Detect which cell encompasses the target text, then output its (x, y) center coordinate. 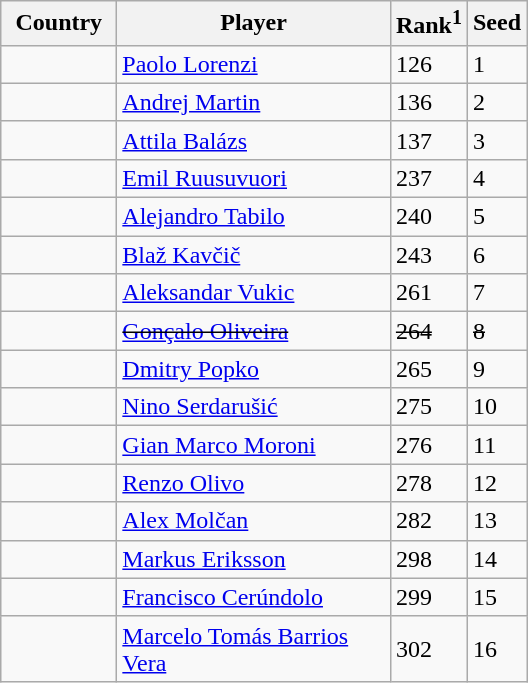
8 (496, 331)
276 (428, 445)
Player (254, 24)
Gian Marco Moroni (254, 445)
282 (428, 521)
Paolo Lorenzi (254, 64)
Markus Eriksson (254, 559)
15 (496, 597)
6 (496, 255)
Dmitry Popko (254, 369)
Blaž Kavčič (254, 255)
278 (428, 483)
13 (496, 521)
265 (428, 369)
261 (428, 293)
Renzo Olivo (254, 483)
298 (428, 559)
243 (428, 255)
275 (428, 407)
Rank1 (428, 24)
Nino Serdarušić (254, 407)
302 (428, 648)
Alex Molčan (254, 521)
12 (496, 483)
14 (496, 559)
137 (428, 140)
Gonçalo Oliveira (254, 331)
9 (496, 369)
16 (496, 648)
237 (428, 178)
3 (496, 140)
126 (428, 64)
264 (428, 331)
136 (428, 102)
Marcelo Tomás Barrios Vera (254, 648)
Seed (496, 24)
Attila Balázs (254, 140)
11 (496, 445)
Francisco Cerúndolo (254, 597)
4 (496, 178)
Alejandro Tabilo (254, 217)
5 (496, 217)
1 (496, 64)
2 (496, 102)
Country (59, 24)
7 (496, 293)
299 (428, 597)
Aleksandar Vukic (254, 293)
Andrej Martin (254, 102)
Emil Ruusuvuori (254, 178)
240 (428, 217)
10 (496, 407)
